Scan for the cell matching the given text and deliver its (X, Y) coordinate at center. 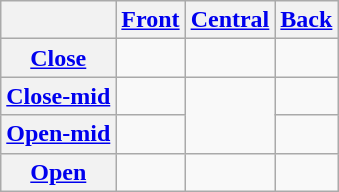
Close-mid (58, 96)
Open (58, 172)
Front (150, 20)
Close (58, 58)
Back (306, 20)
Central (230, 20)
Open-mid (58, 134)
